Find where the given text appears and provide that cell's center as [X, Y] coordinate. 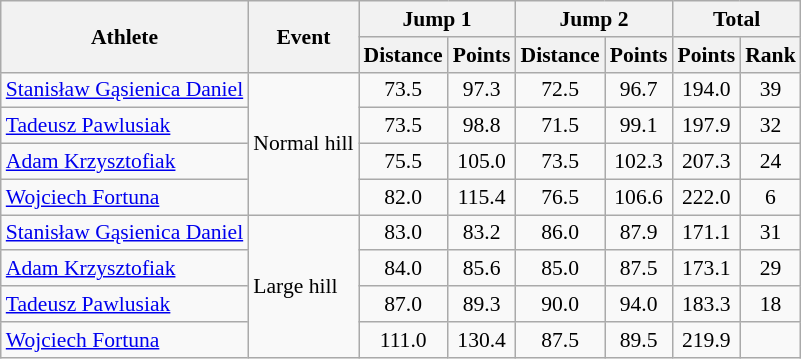
98.8 [482, 126]
Athlete [125, 36]
99.1 [639, 126]
Total [736, 19]
102.3 [639, 162]
115.4 [482, 197]
85.0 [560, 269]
207.3 [706, 162]
85.6 [482, 269]
97.3 [482, 90]
83.2 [482, 233]
83.0 [402, 233]
219.9 [706, 340]
90.0 [560, 304]
Event [303, 36]
Jump 1 [436, 19]
24 [770, 162]
89.5 [639, 340]
Large hill [303, 286]
106.6 [639, 197]
6 [770, 197]
Rank [770, 55]
39 [770, 90]
111.0 [402, 340]
71.5 [560, 126]
171.1 [706, 233]
197.9 [706, 126]
130.4 [482, 340]
173.1 [706, 269]
72.5 [560, 90]
29 [770, 269]
94.0 [639, 304]
86.0 [560, 233]
Jump 2 [594, 19]
183.3 [706, 304]
75.5 [402, 162]
31 [770, 233]
18 [770, 304]
89.3 [482, 304]
Normal hill [303, 143]
82.0 [402, 197]
105.0 [482, 162]
87.9 [639, 233]
194.0 [706, 90]
84.0 [402, 269]
96.7 [639, 90]
222.0 [706, 197]
76.5 [560, 197]
87.0 [402, 304]
32 [770, 126]
